Locate the cell with the specified text and output its (X, Y) center coordinate. 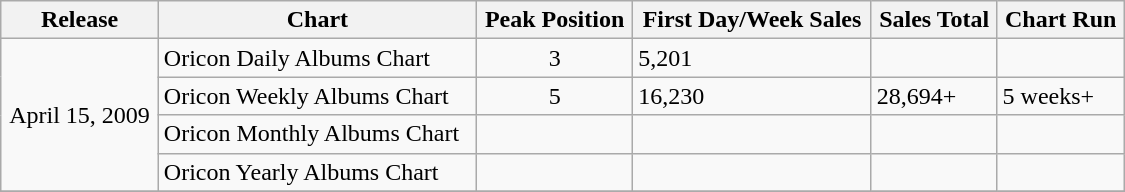
April 15, 2009 (80, 115)
5 (555, 96)
First Day/Week Sales (752, 20)
Chart (317, 20)
Chart Run (1060, 20)
Peak Position (555, 20)
Oricon Monthly Albums Chart (317, 134)
28,694+ (934, 96)
3 (555, 58)
16,230 (752, 96)
5,201 (752, 58)
Oricon Yearly Albums Chart (317, 172)
Sales Total (934, 20)
5 weeks+ (1060, 96)
Release (80, 20)
Oricon Weekly Albums Chart (317, 96)
Oricon Daily Albums Chart (317, 58)
